Identify which cell holds the provided text, then report its (X, Y) central coordinate. 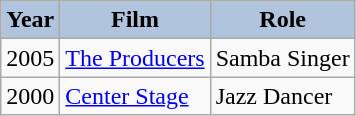
2005 (30, 58)
Jazz Dancer (282, 96)
Film (135, 20)
The Producers (135, 58)
Year (30, 20)
Center Stage (135, 96)
Role (282, 20)
Samba Singer (282, 58)
2000 (30, 96)
